For the text-containing cell, return its midpoint in (x, y) coordinate format. 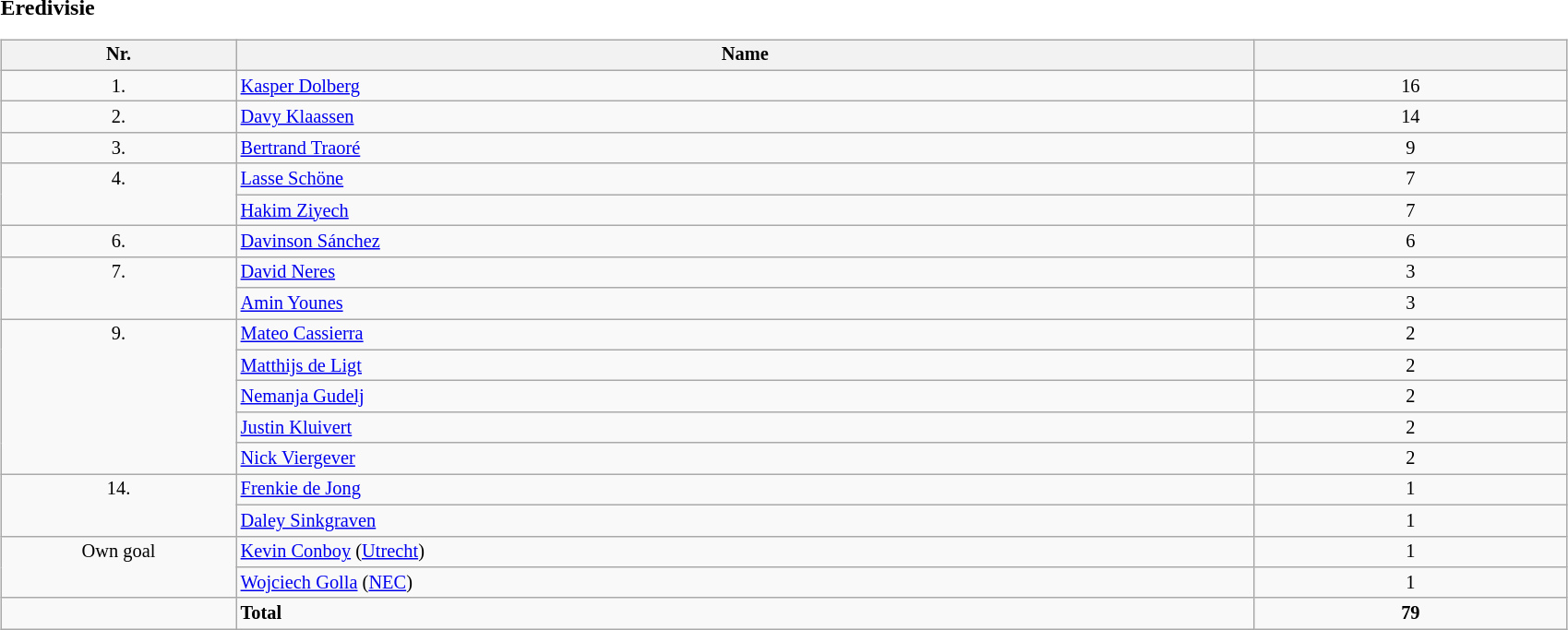
David Neres (746, 272)
Nemanja Gudelj (746, 397)
Frenkie de Jong (746, 490)
7. (118, 288)
Kasper Dolberg (746, 86)
Hakim Ziyech (746, 210)
1. (118, 86)
Own goal (118, 566)
Davy Klaassen (746, 117)
79 (1410, 613)
4. (118, 194)
16 (1410, 86)
Wojciech Golla (NEC) (746, 583)
Bertrand Traoré (746, 149)
Kevin Conboy (Utrecht) (746, 552)
Mateo Cassierra (746, 335)
Name (746, 55)
14 (1410, 117)
Davinson Sánchez (746, 242)
Justin Kluivert (746, 428)
Amin Younes (746, 303)
Daley Sinkgraven (746, 520)
Lasse Schöne (746, 179)
9. (118, 397)
3. (118, 149)
Nr. (118, 55)
Matthijs de Ligt (746, 365)
9 (1410, 149)
2. (118, 117)
6. (118, 242)
Nick Viergever (746, 458)
6 (1410, 242)
Total (746, 613)
14. (118, 505)
